Provide the [X, Y] coordinate of the cell's center where the given text is located.  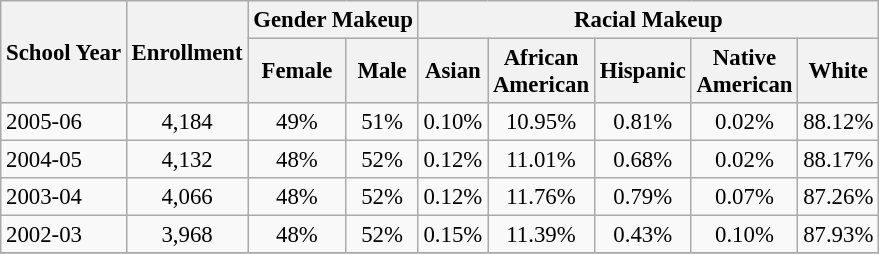
0.07% [744, 197]
Male [382, 72]
Enrollment [187, 52]
0.43% [642, 235]
11.39% [542, 235]
Native American [744, 72]
Gender Makeup [333, 20]
0.68% [642, 160]
3,968 [187, 235]
51% [382, 122]
School Year [64, 52]
White [838, 72]
4,132 [187, 160]
2004-05 [64, 160]
2005-06 [64, 122]
Asian [452, 72]
87.93% [838, 235]
10.95% [542, 122]
49% [297, 122]
2003-04 [64, 197]
88.17% [838, 160]
11.76% [542, 197]
4,184 [187, 122]
87.26% [838, 197]
Female [297, 72]
11.01% [542, 160]
0.15% [452, 235]
0.81% [642, 122]
0.79% [642, 197]
Hispanic [642, 72]
88.12% [838, 122]
2002-03 [64, 235]
Racial Makeup [648, 20]
4,066 [187, 197]
African American [542, 72]
